Scan for the cell matching the given text and deliver its [x, y] coordinate at center. 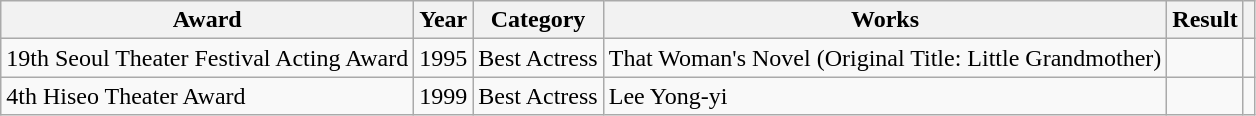
Category [538, 20]
1999 [444, 96]
19th Seoul Theater Festival Acting Award [208, 58]
Lee Yong-yi [885, 96]
1995 [444, 58]
Year [444, 20]
That Woman's Novel (Original Title: Little Grandmother) [885, 58]
Award [208, 20]
Result [1205, 20]
4th Hiseo Theater Award [208, 96]
Works [885, 20]
